Scan for the cell matching the given text and deliver its [X, Y] coordinate at center. 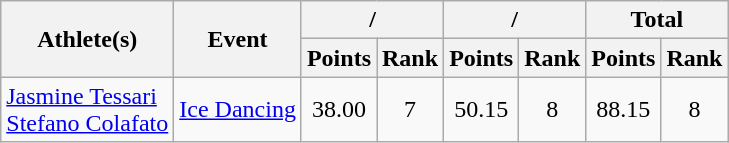
Jasmine TessariStefano Colafato [88, 110]
50.15 [482, 110]
38.00 [338, 110]
Athlete(s) [88, 39]
Event [238, 39]
Ice Dancing [238, 110]
Total [657, 20]
7 [410, 110]
88.15 [624, 110]
